Extract the (x, y) coordinate from the center of the cell holding the provided text.  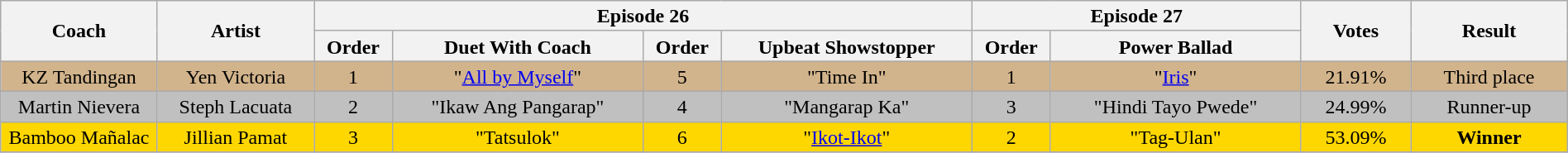
Upbeat Showstopper (847, 46)
Episode 26 (643, 17)
"All by Myself" (518, 76)
Result (1489, 31)
"Tag-Ulan" (1176, 137)
"Iris" (1176, 76)
Episode 27 (1136, 17)
Yen Victoria (235, 76)
5 (681, 76)
"Time In" (847, 76)
24.99% (1356, 106)
Runner-up (1489, 106)
Artist (235, 31)
Power Ballad (1176, 46)
Bamboo Mañalac (79, 137)
53.09% (1356, 137)
"Ikot-Ikot" (847, 137)
"Hindi Tayo Pwede" (1176, 106)
6 (681, 137)
4 (681, 106)
Martin Nievera (79, 106)
Coach (79, 31)
"Tatsulok" (518, 137)
KZ Tandingan (79, 76)
Winner (1489, 137)
Votes (1356, 31)
Steph Lacuata (235, 106)
"Ikaw Ang Pangarap" (518, 106)
Third place (1489, 76)
"Mangarap Ka" (847, 106)
21.91% (1356, 76)
Jillian Pamat (235, 137)
Duet With Coach (518, 46)
